From the cell containing the given text, extract its center point as (X, Y) coordinate. 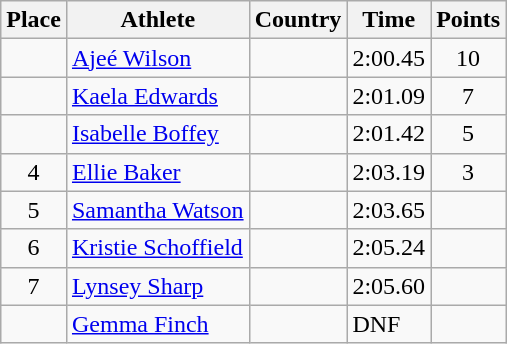
2:00.45 (389, 58)
2:05.24 (389, 248)
Isabelle Boffey (158, 134)
Kaela Edwards (158, 96)
Time (389, 20)
Place (34, 20)
2:01.42 (389, 134)
Country (298, 20)
Points (468, 20)
Lynsey Sharp (158, 286)
3 (468, 172)
2:01.09 (389, 96)
Athlete (158, 20)
2:03.65 (389, 210)
2:03.19 (389, 172)
Ellie Baker (158, 172)
Kristie Schoffield (158, 248)
Ajeé Wilson (158, 58)
Samantha Watson (158, 210)
6 (34, 248)
Gemma Finch (158, 324)
2:05.60 (389, 286)
10 (468, 58)
4 (34, 172)
DNF (389, 324)
